Return [x, y] of the center of cell containing provided text 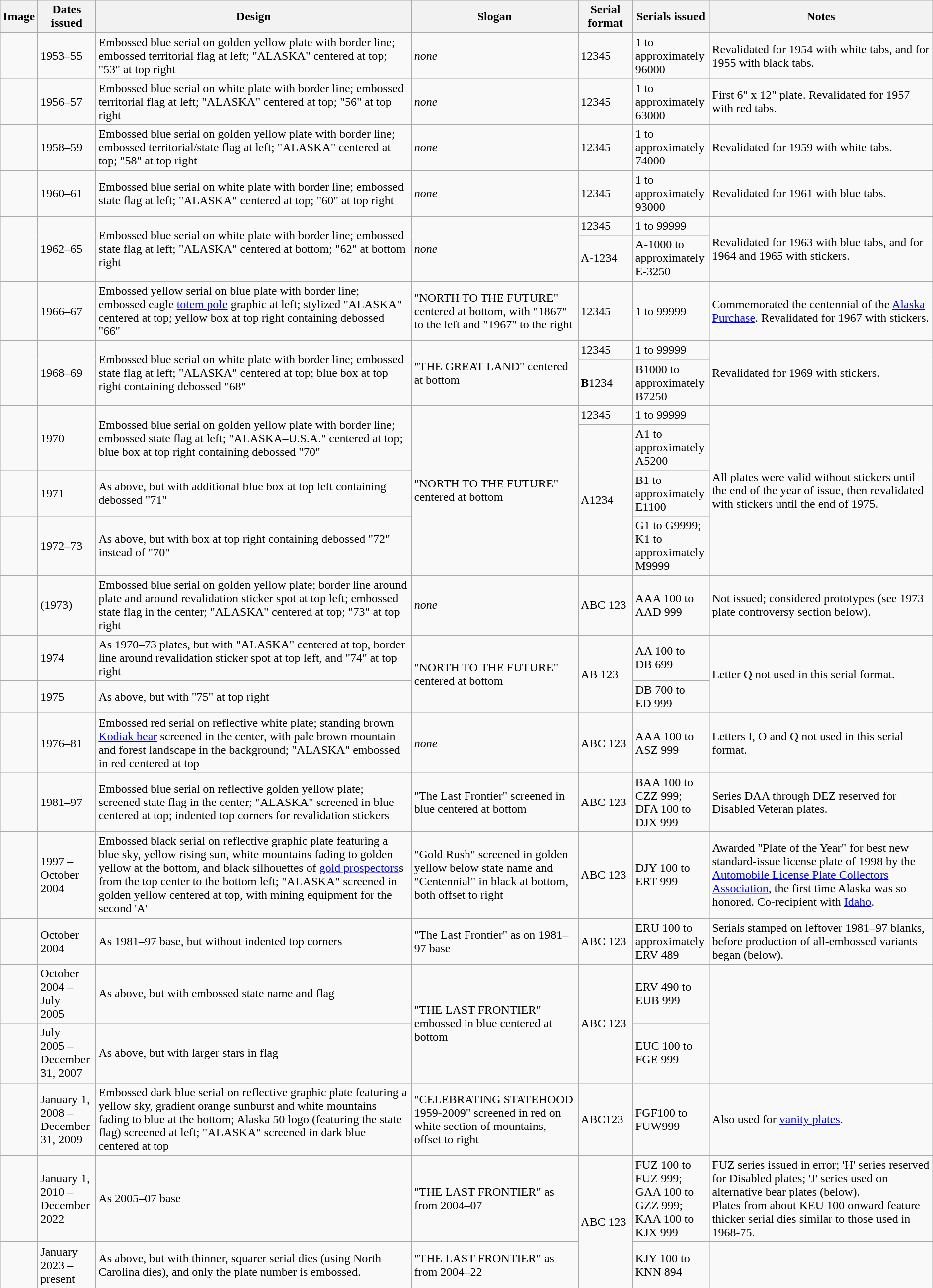
Revalidated for 1959 with white tabs. [821, 148]
1966–67 [67, 311]
1981–97 [67, 803]
A1 to approximately A5200 [671, 447]
Dates issued [67, 17]
Letters I, O and Q not used in this serial format. [821, 743]
A-1000 to approximately E-3250 [671, 258]
Notes [821, 17]
First 6" x 12" plate. Revalidated for 1957 with red tabs. [821, 102]
October 2004 – July2005 [67, 994]
Embossed blue serial on golden yellow plate with border line; embossed territorial/state flag at left; "ALASKA" centered at top; "58" at top right [253, 148]
Revalidated for 1954 with white tabs, and for 1955 with black tabs. [821, 56]
BAA 100 to CZZ 999; DFA 100 to DJX 999 [671, 803]
January 1, 2008 – December 31, 2009 [67, 1119]
A1234 [606, 499]
B1234 [606, 382]
Embossed blue serial on white plate with border line; embossed state flag at left; "ALASKA" centered at bottom; "62" at bottom right [253, 249]
Commemorated the centennial of the Alaska Purchase. Revalidated for 1967 with stickers. [821, 311]
KJY 100 to KNN 894 [671, 1265]
1 to approximately 63000 [671, 102]
FGF100 to FUW999 [671, 1119]
"The Last Frontier" screened in blue centered at bottom [494, 803]
January 1, 2010 – December 2022 [67, 1198]
1962–65 [67, 249]
G1 to G9999; K1 to approximately M9999 [671, 546]
1 to approximately 93000 [671, 193]
ABC123 [606, 1119]
As above, but with box at top right containing debossed "72" instead of "70" [253, 546]
1976–81 [67, 743]
1997 – October 2004 [67, 875]
AAA 100 to AAD 999 [671, 605]
"Gold Rush" screened in golden yellow below state name and "Centennial" in black at bottom, both offset to right [494, 875]
EUC 100 to FGE 999 [671, 1053]
1 to approximately 74000 [671, 148]
(1973) [67, 605]
As 1970–73 plates, but with "ALASKA" centered at top, border line around revalidation sticker spot at top left, and "74" at top right [253, 658]
As above, but with "75" at top right [253, 697]
"THE GREAT LAND" centered at bottom [494, 373]
1956–57 [67, 102]
B1 to approximately E1100 [671, 493]
Embossed blue serial on golden yellow plate with border line; embossed territorial flag at left; "ALASKA" centered at top; "53" at top right [253, 56]
B1000 to approximately B7250 [671, 382]
As above, but with larger stars in flag [253, 1053]
ERV 490 to EUB 999 [671, 994]
"CELEBRATING STATEHOOD 1959-2009" screened in red on white section of mountains, offset to right [494, 1119]
"The Last Frontier" as on 1981–97 base [494, 941]
"THE LAST FRONTIER" as from 2004–22 [494, 1265]
"THE LAST FRONTIER" embossed in blue centered at bottom [494, 1023]
A-1234 [606, 258]
1972–73 [67, 546]
Design [253, 17]
As 2005–07 base [253, 1198]
1971 [67, 493]
"THE LAST FRONTIER" as from 2004–07 [494, 1198]
"NORTH TO THE FUTURE" centered at bottom, with "1867" to the left and "1967" to the right [494, 311]
Not issued; considered prototypes (see 1973 plate controversy section below). [821, 605]
Slogan [494, 17]
July 2005 – December 31, 2007 [67, 1053]
Also used for vanity plates. [821, 1119]
As above, but with additional blue box at top left containing debossed "71" [253, 493]
1970 [67, 438]
1953–55 [67, 56]
Serial format [606, 17]
1968–69 [67, 373]
October 2004 [67, 941]
AB 123 [606, 674]
1975 [67, 697]
Serials issued [671, 17]
Image [19, 17]
Revalidated for 1969 with stickers. [821, 373]
Revalidated for 1963 with blue tabs, and for 1964 and 1965 with stickers. [821, 249]
As above, but with thinner, squarer serial dies (using North Carolina dies), and only the plate number is embossed. [253, 1265]
As above, but with embossed state name and flag [253, 994]
All plates were valid without stickers until the end of the year of issue, then revalidated with stickers until the end of 1975. [821, 490]
1958–59 [67, 148]
Series DAA through DEZ reserved for Disabled Veteran plates. [821, 803]
DB 700 to ED 999 [671, 697]
AAA 100 to ASZ 999 [671, 743]
1 to approximately 96000 [671, 56]
Embossed blue serial on white plate with border line; embossed territorial flag at left; "ALASKA" centered at top; "56" at top right [253, 102]
1960–61 [67, 193]
AA 100 to DB 699 [671, 658]
DJY 100 to ERT 999 [671, 875]
As 1981–97 base, but without indented top corners [253, 941]
Embossed blue serial on white plate with border line; embossed state flag at left; "ALASKA" centered at top; "60" at top right [253, 193]
Serials stamped on leftover 1981–97 blanks, before production of all-embossed variants began (below). [821, 941]
January 2023 – present [67, 1265]
FUZ 100 to FUZ 999; GAA 100 to GZZ 999; KAA 100 to KJX 999 [671, 1198]
1974 [67, 658]
ERU 100 to approximately ERV 489 [671, 941]
Revalidated for 1961 with blue tabs. [821, 193]
Letter Q not used in this serial format. [821, 674]
